Search for the cell housing the specified text and yield its (x, y) center coordinate. 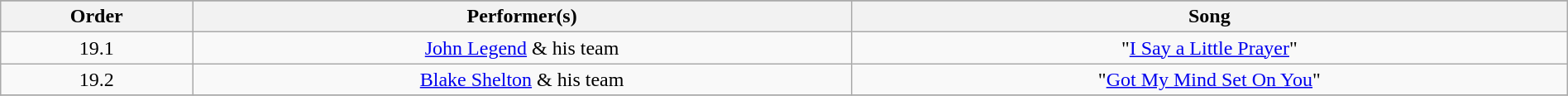
19.2 (97, 79)
Song (1209, 17)
"I Say a Little Prayer" (1209, 48)
John Legend & his team (523, 48)
19.1 (97, 48)
Performer(s) (523, 17)
Order (97, 17)
Blake Shelton & his team (523, 79)
"Got My Mind Set On You" (1209, 79)
